Return the [X, Y] coordinate for the center point of the cell that contains the specified text.  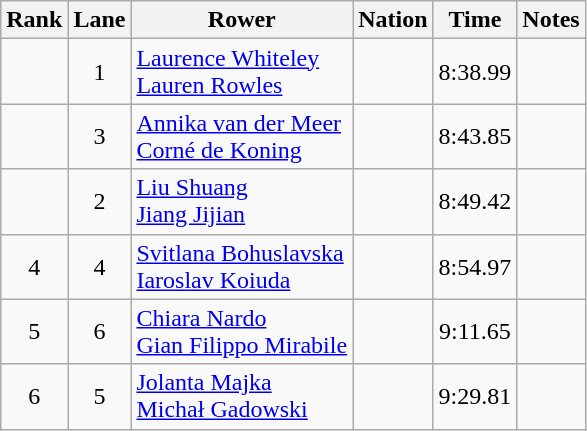
3 [100, 136]
Svitlana BohuslavskaIaroslav Koiuda [242, 266]
Jolanta MajkaMichał Gadowski [242, 396]
9:29.81 [475, 396]
Laurence WhiteleyLauren Rowles [242, 72]
Annika van der MeerCorné de Koning [242, 136]
8:43.85 [475, 136]
8:49.42 [475, 202]
8:38.99 [475, 72]
Rower [242, 20]
Notes [551, 20]
8:54.97 [475, 266]
Time [475, 20]
Lane [100, 20]
Rank [34, 20]
Chiara NardoGian Filippo Mirabile [242, 332]
9:11.65 [475, 332]
2 [100, 202]
1 [100, 72]
Liu ShuangJiang Jijian [242, 202]
Nation [393, 20]
